Return (X, Y) of the center of cell containing provided text 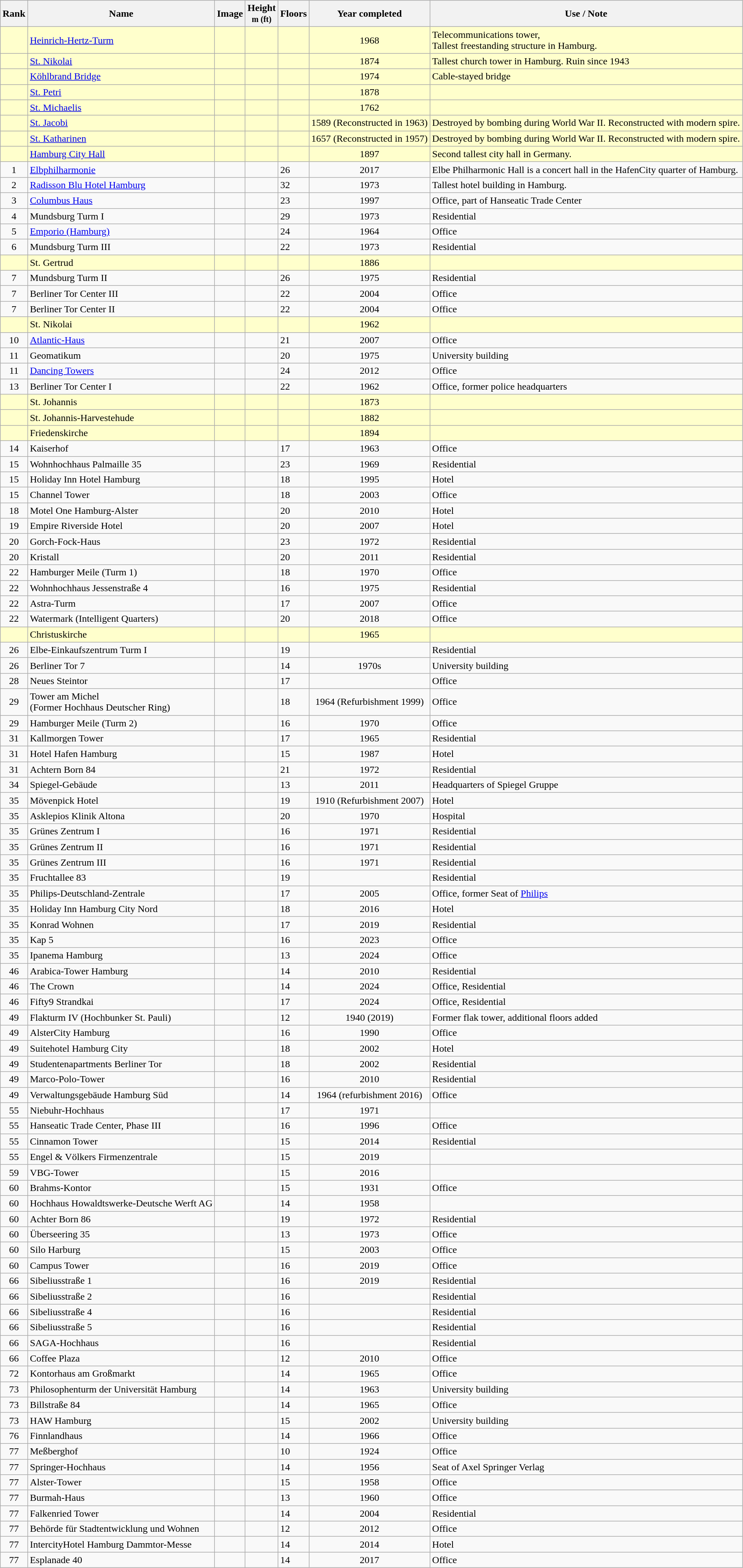
Studentenapartments Berliner Tor (121, 1064)
4 (14, 216)
1897 (369, 154)
Radisson Blu Hotel Hamburg (121, 185)
Falkenried Tower (121, 1513)
6 (14, 247)
Engel & Völkers Firmenzentrale (121, 1157)
Elbe-Einkaufszentrum Turm I (121, 650)
St. Johannis-Harvestehude (121, 417)
Rank (14, 14)
AlsterCity Hamburg (121, 1033)
Kontorhaus am Großmarkt (121, 1374)
34 (14, 785)
1987 (369, 754)
Friedenskirche (121, 433)
1886 (369, 263)
1931 (369, 1188)
Asklepios Klinik Altona (121, 816)
Sibeliusstraße 1 (121, 1281)
Image (230, 14)
St. Gertrud (121, 263)
Office, part of Hanseatic Trade Center (586, 200)
1990 (369, 1033)
Achtern Born 84 (121, 770)
2023 (369, 940)
1894 (369, 433)
Verwaltungsgebäude Hamburg Süd (121, 1095)
1956 (369, 1467)
Fruchtallee 83 (121, 878)
Kaiserhof (121, 448)
Elbe Philharmonic Hall is a concert hall in the HafenCity quarter of Hamburg. (586, 169)
The Crown (121, 987)
Suitehotel Hamburg City (121, 1048)
Gorch-Fock-Haus (121, 542)
Floors (293, 14)
St. Michaelis (121, 107)
Billstraße 84 (121, 1405)
Campus Tower (121, 1265)
1940 (2019) (369, 1018)
Alster-Tower (121, 1482)
HAW Hamburg (121, 1420)
Hotel Hafen Hamburg (121, 754)
Office, former Seat of Philips (586, 893)
32 (293, 185)
Niebuhr-Hochhaus (121, 1110)
Mundsburg Turm III (121, 247)
Achter Born 86 (121, 1219)
Grünes Zentrum I (121, 831)
Cinnamon Tower (121, 1141)
Marco-Polo-Tower (121, 1079)
Emporio (Hamburg) (121, 232)
Columbus Haus (121, 200)
Berliner Tor Center II (121, 309)
1966 (369, 1436)
5 (14, 232)
Hospital (586, 816)
Sibeliusstraße 2 (121, 1296)
Watermark (Intelligent Quarters) (121, 619)
Philips-Deutschland-Zentrale (121, 893)
2 (14, 185)
1969 (369, 464)
Elbphilharmonie (121, 169)
1924 (369, 1451)
Überseering 35 (121, 1235)
Geomatikum (121, 355)
Kap 5 (121, 940)
Empire Riverside Hotel (121, 526)
1964 (369, 232)
1960 (369, 1498)
Office, former police headquarters (586, 386)
Tallest hotel building in Hamburg. (586, 185)
Wohnhochhaus Jessenstraße 4 (121, 588)
VBG-Tower (121, 1172)
1996 (369, 1126)
Headquarters of Spiegel Gruppe (586, 785)
Tower am Michel(Former Hochhaus Deutscher Ring) (121, 702)
Konrad Wohnen (121, 924)
Cable-stayed bridge (586, 77)
Channel Tower (121, 495)
Sibeliusstraße 5 (121, 1327)
1997 (369, 200)
1874 (369, 61)
1974 (369, 77)
Springer-Hochhaus (121, 1467)
SAGA-Hochhaus (121, 1343)
1964 (Refurbishment 1999) (369, 702)
Hanseatic Trade Center, Phase III (121, 1126)
Spiegel-Gebäude (121, 785)
2005 (369, 893)
St. Jacobi (121, 123)
Berliner Tor Center III (121, 294)
1995 (369, 480)
Hamburger Meile (Turm 1) (121, 572)
1964 (refurbishment 2016) (369, 1095)
1 (14, 169)
59 (14, 1172)
Kallmorgen Tower (121, 739)
Meßberghof (121, 1451)
Mövenpick Hotel (121, 800)
Coffee Plaza (121, 1358)
1882 (369, 417)
Esplanade 40 (121, 1560)
Atlantic-Haus (121, 340)
28 (14, 681)
Mundsburg Turm II (121, 278)
Behörde für Stadtentwicklung und Wohnen (121, 1529)
Sibeliusstraße 4 (121, 1312)
76 (14, 1436)
Heinrich-Hertz-Turm (121, 40)
Telecommunications tower, Tallest freestanding structure in Hamburg. (586, 40)
Mundsburg Turm I (121, 216)
Holiday Inn Hotel Hamburg (121, 480)
Fifty9 Strandkai (121, 1002)
IntercityHotel Hamburg Dammtor-Messe (121, 1544)
72 (14, 1374)
Flakturm IV (Hochbunker St. Pauli) (121, 1018)
1873 (369, 402)
1657 (Reconstructed in 1957) (369, 138)
1762 (369, 107)
St. Johannis (121, 402)
Berliner Tor Center I (121, 386)
Wohnhochhaus Palmaille 35 (121, 464)
St. Petri (121, 92)
Hochhaus Howaldtswerke-Deutsche Werft AG (121, 1203)
Grünes Zentrum II (121, 847)
Name (121, 14)
1589 (Reconstructed in 1963) (369, 123)
3 (14, 200)
Christuskirche (121, 634)
Hamburger Meile (Turm 2) (121, 723)
Arabica-Tower Hamburg (121, 971)
Brahms-Kontor (121, 1188)
Burmah-Haus (121, 1498)
1968 (369, 40)
2018 (369, 619)
Year completed (369, 14)
1970s (369, 665)
Dancing Towers (121, 371)
Köhlbrand Bridge (121, 77)
1910 (Refurbishment 2007) (369, 800)
Motel One Hamburg-Alster (121, 511)
Tallest church tower in Hamburg. Ruin since 1943 (586, 61)
Hamburg City Hall (121, 154)
Neues Steintor (121, 681)
Grünes Zentrum III (121, 862)
Silo Harburg (121, 1250)
1878 (369, 92)
Holiday Inn Hamburg City Nord (121, 909)
Philosophenturm der Universität Hamburg (121, 1389)
St. Katharinen (121, 138)
Berliner Tor 7 (121, 665)
Heightm (ft) (262, 14)
Ipanema Hamburg (121, 955)
Kristall (121, 557)
Seat of Axel Springer Verlag (586, 1467)
Former flak tower, additional floors added (586, 1018)
Use / Note (586, 14)
Astra-Turm (121, 603)
Second tallest city hall in Germany. (586, 154)
Finnlandhaus (121, 1436)
